Pinpoint the cell where the given text exists, returning its (x, y) midpoint coordinate. 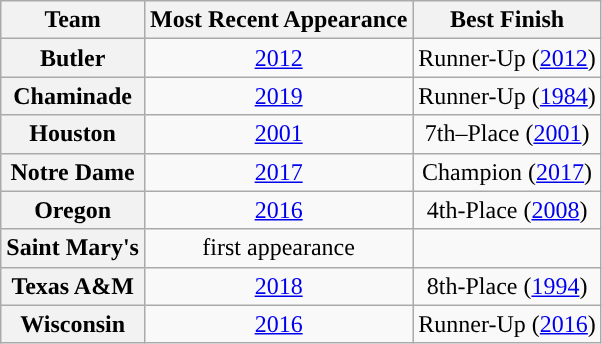
Chaminade (73, 96)
Butler (73, 58)
Saint Mary's (73, 248)
Best Finish (508, 20)
2019 (278, 96)
Runner-Up (1984) (508, 96)
Most Recent Appearance (278, 20)
7th–Place (2001) (508, 134)
Wisconsin (73, 324)
8th-Place (1994) (508, 286)
Notre Dame (73, 172)
2012 (278, 58)
Oregon (73, 210)
first appearance (278, 248)
Champion (2017) (508, 172)
2018 (278, 286)
4th-Place (2008) (508, 210)
Texas A&M (73, 286)
Runner-Up (2016) (508, 324)
Runner-Up (2012) (508, 58)
Team (73, 20)
2001 (278, 134)
Houston (73, 134)
2017 (278, 172)
